Return [x, y] of the center of cell containing provided text 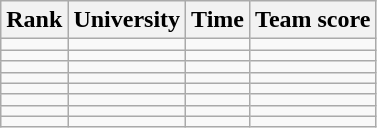
Rank [34, 20]
Time [218, 20]
Team score [313, 20]
University [127, 20]
